Pinpoint the cell where the given text exists, returning its (x, y) midpoint coordinate. 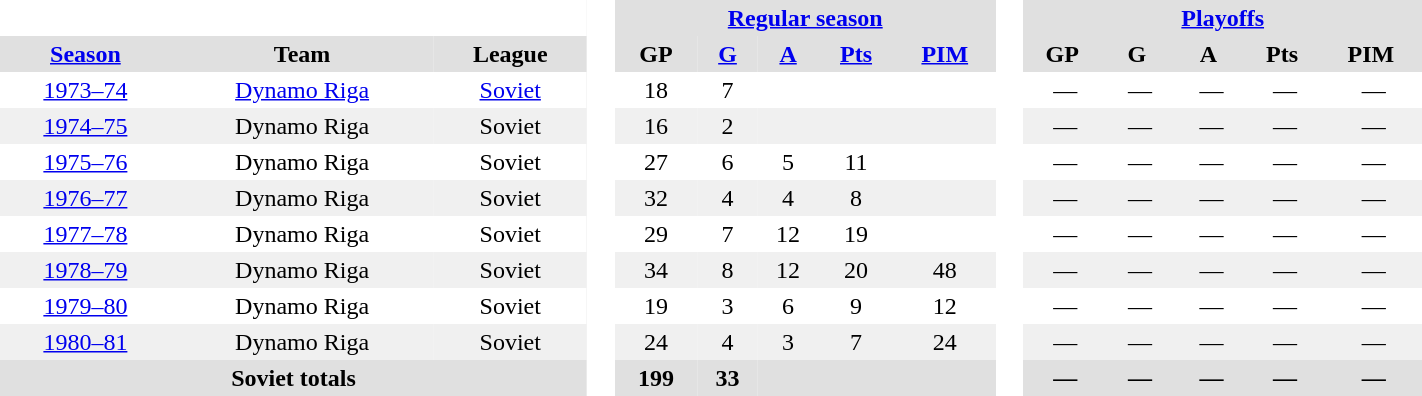
Team (302, 54)
1976–77 (86, 198)
29 (656, 234)
Regular season (806, 18)
1974–75 (86, 126)
2 (728, 126)
9 (856, 306)
1980–81 (86, 342)
Playoffs (1222, 18)
33 (728, 378)
11 (856, 162)
199 (656, 378)
48 (945, 270)
1979–80 (86, 306)
34 (656, 270)
16 (656, 126)
18 (656, 90)
27 (656, 162)
1975–76 (86, 162)
1977–78 (86, 234)
Season (86, 54)
Soviet totals (294, 378)
5 (788, 162)
20 (856, 270)
League (510, 54)
32 (656, 198)
1973–74 (86, 90)
1978–79 (86, 270)
